Return the (X, Y) coordinate for the center point of the cell that contains the specified text.  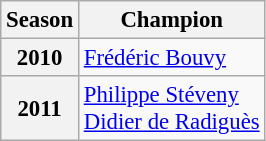
2011 (40, 108)
Season (40, 20)
Frédéric Bouvy (171, 58)
Champion (171, 20)
Philippe Stéveny Didier de Radiguès (171, 108)
2010 (40, 58)
